Detect which cell encompasses the target text, then output its [x, y] center coordinate. 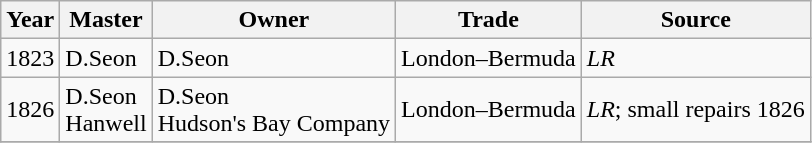
D.SeonHudson's Bay Company [274, 110]
Master [106, 20]
Source [696, 20]
Year [30, 20]
1823 [30, 58]
LR; small repairs 1826 [696, 110]
Trade [489, 20]
D.SeonHanwell [106, 110]
LR [696, 58]
1826 [30, 110]
Owner [274, 20]
